Return (x, y) of the center of cell containing provided text 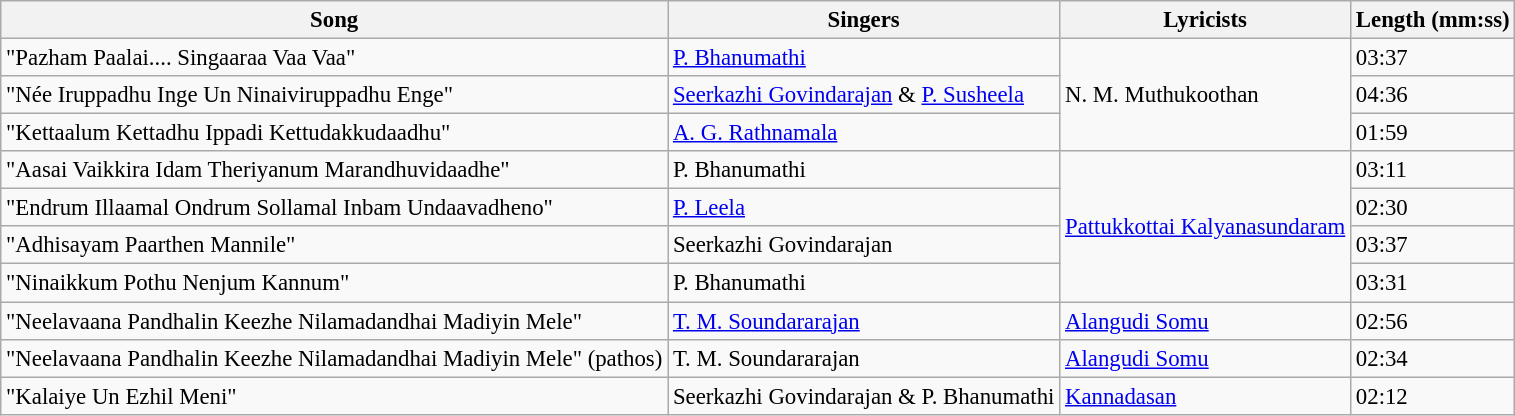
Seerkazhi Govindarajan & P. Bhanumathi (864, 396)
"Endrum Illaamal Ondrum Sollamal Inbam Undaavadheno" (334, 208)
Lyricists (1206, 20)
02:30 (1433, 208)
"Ninaikkum Pothu Nenjum Kannum" (334, 283)
"Kalaiye Un Ezhil Meni" (334, 396)
P. Leela (864, 208)
Singers (864, 20)
03:31 (1433, 283)
"Neelavaana Pandhalin Keezhe Nilamadandhai Madiyin Mele" (334, 321)
A. G. Rathnamala (864, 133)
"Adhisayam Paarthen Mannile" (334, 245)
02:12 (1433, 396)
02:34 (1433, 358)
"Pazham Paalai.... Singaaraa Vaa Vaa" (334, 58)
Seerkazhi Govindarajan & P. Susheela (864, 95)
Song (334, 20)
02:56 (1433, 321)
"Née Iruppadhu Inge Un Ninaiviruppadhu Enge" (334, 95)
Length (mm:ss) (1433, 20)
Seerkazhi Govindarajan (864, 245)
"Aasai Vaikkira Idam Theriyanum Marandhuvidaadhe" (334, 170)
04:36 (1433, 95)
Kannadasan (1206, 396)
N. M. Muthukoothan (1206, 96)
"Kettaalum Kettadhu Ippadi Kettudakkudaadhu" (334, 133)
03:11 (1433, 170)
"Neelavaana Pandhalin Keezhe Nilamadandhai Madiyin Mele" (pathos) (334, 358)
01:59 (1433, 133)
Pattukkottai Kalyanasundaram (1206, 226)
